For the text-containing cell, return its midpoint in (x, y) coordinate format. 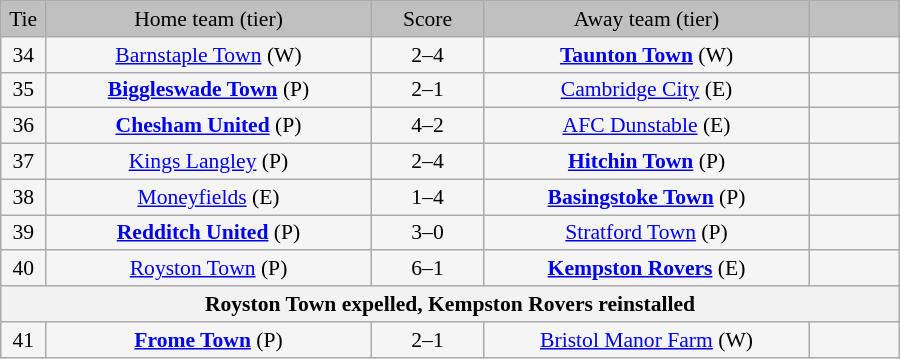
Frome Town (P) (209, 340)
1–4 (427, 197)
Barnstaple Town (W) (209, 55)
Bristol Manor Farm (W) (647, 340)
3–0 (427, 233)
38 (24, 197)
35 (24, 90)
Royston Town expelled, Kempston Rovers reinstalled (450, 304)
Royston Town (P) (209, 269)
Cambridge City (E) (647, 90)
Kempston Rovers (E) (647, 269)
Kings Langley (P) (209, 162)
Hitchin Town (P) (647, 162)
40 (24, 269)
Chesham United (P) (209, 126)
Taunton Town (W) (647, 55)
Stratford Town (P) (647, 233)
Basingstoke Town (P) (647, 197)
39 (24, 233)
Tie (24, 19)
Redditch United (P) (209, 233)
Away team (tier) (647, 19)
36 (24, 126)
6–1 (427, 269)
Score (427, 19)
4–2 (427, 126)
41 (24, 340)
Home team (tier) (209, 19)
Moneyfields (E) (209, 197)
Biggleswade Town (P) (209, 90)
37 (24, 162)
34 (24, 55)
AFC Dunstable (E) (647, 126)
